Search for the cell housing the specified text and yield its (x, y) center coordinate. 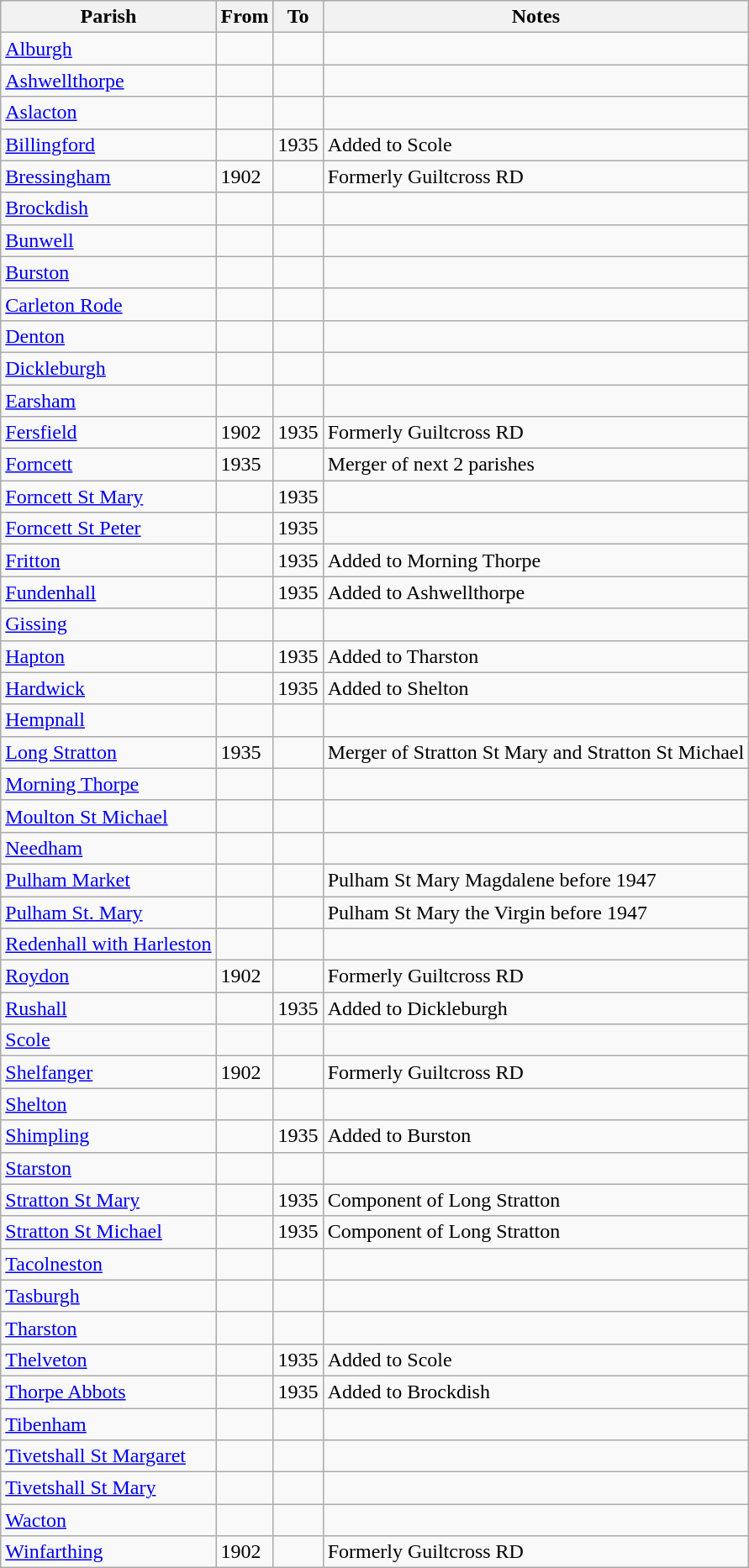
Pulham St Mary Magdalene before 1947 (536, 880)
Bunwell (108, 240)
Notes (536, 17)
Starston (108, 1168)
Gissing (108, 624)
Scole (108, 1040)
Added to Ashwellthorpe (536, 592)
Rushall (108, 1008)
Aslacton (108, 113)
From (245, 17)
Added to Burston (536, 1136)
Stratton St Mary (108, 1200)
Thorpe Abbots (108, 1392)
Bressingham (108, 176)
To (298, 17)
Forncett St Mary (108, 497)
Wacton (108, 1520)
Added to Morning Thorpe (536, 560)
Stratton St Michael (108, 1232)
Fritton (108, 560)
Shimpling (108, 1136)
Moulton St Michael (108, 816)
Added to Tharston (536, 656)
Tharston (108, 1328)
Thelveton (108, 1360)
Long Stratton (108, 752)
Fersfield (108, 433)
Roydon (108, 976)
Fundenhall (108, 592)
Merger of Stratton St Mary and Stratton St Michael (536, 752)
Merger of next 2 parishes (536, 465)
Shelfanger (108, 1072)
Added to Shelton (536, 688)
Pulham St. Mary (108, 912)
Pulham St Mary the Virgin before 1947 (536, 912)
Carleton Rode (108, 304)
Earsham (108, 401)
Burston (108, 272)
Tivetshall St Margaret (108, 1456)
Parish (108, 17)
Alburgh (108, 49)
Added to Dickleburgh (536, 1008)
Winfarthing (108, 1552)
Forncett (108, 465)
Tacolneston (108, 1264)
Redenhall with Harleston (108, 944)
Hapton (108, 656)
Ashwellthorpe (108, 81)
Tibenham (108, 1424)
Hempnall (108, 720)
Tivetshall St Mary (108, 1488)
Shelton (108, 1104)
Hardwick (108, 688)
Added to Brockdish (536, 1392)
Pulham Market (108, 880)
Denton (108, 336)
Brockdish (108, 208)
Tasburgh (108, 1296)
Forncett St Peter (108, 529)
Needham (108, 848)
Billingford (108, 145)
Morning Thorpe (108, 784)
Dickleburgh (108, 368)
